For the text-containing cell, return its midpoint in (x, y) coordinate format. 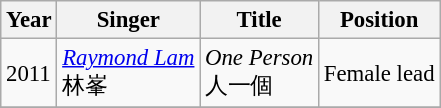
Raymond Lam 林峯 (128, 74)
Singer (128, 20)
Title (260, 20)
One Person 人一個 (260, 74)
Position (380, 20)
2011 (29, 74)
Female lead (380, 74)
Year (29, 20)
